Capture the cell that displays the provided text and extract its [x, y] central coordinate. 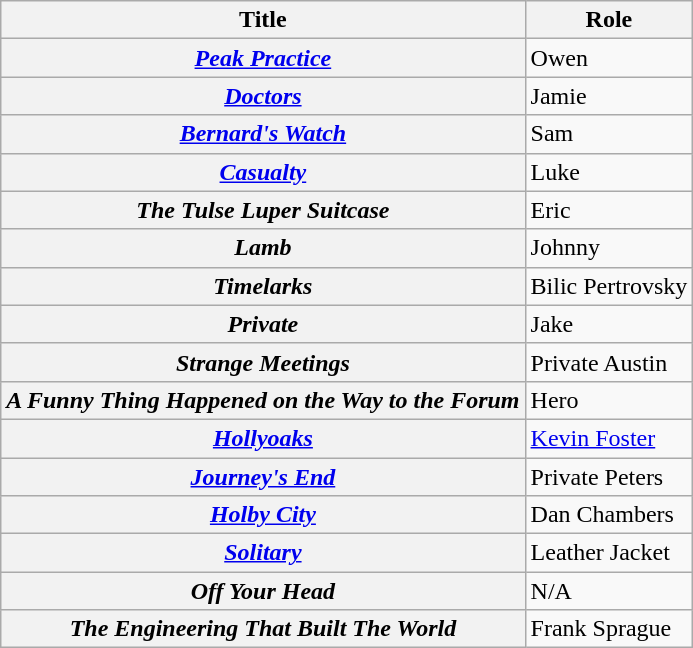
The Engineering That Built The World [263, 629]
Timelarks [263, 286]
Luke [609, 172]
Off Your Head [263, 591]
Bernard's Watch [263, 134]
Sam [609, 134]
Private Austin [609, 362]
Solitary [263, 553]
Casualty [263, 172]
Hollyoaks [263, 438]
Holby City [263, 515]
Dan Chambers [609, 515]
Journey's End [263, 477]
Peak Practice [263, 58]
The Tulse Luper Suitcase [263, 210]
Owen [609, 58]
N/A [609, 591]
Jake [609, 324]
A Funny Thing Happened on the Way to the Forum [263, 400]
Bilic Pertrovsky [609, 286]
Private [263, 324]
Kevin Foster [609, 438]
Frank Sprague [609, 629]
Role [609, 20]
Private Peters [609, 477]
Strange Meetings [263, 362]
Jamie [609, 96]
Johnny [609, 248]
Lamb [263, 248]
Title [263, 20]
Hero [609, 400]
Doctors [263, 96]
Leather Jacket [609, 553]
Eric [609, 210]
